Return (x, y) of the center of cell containing provided text 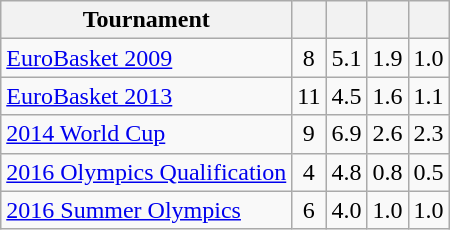
4.0 (346, 210)
6 (309, 210)
8 (309, 58)
9 (309, 134)
0.5 (428, 172)
5.1 (346, 58)
1.1 (428, 96)
4.5 (346, 96)
2016 Summer Olympics (146, 210)
6.9 (346, 134)
2.3 (428, 134)
1.9 (388, 58)
2.6 (388, 134)
0.8 (388, 172)
2016 Olympics Qualification (146, 172)
1.6 (388, 96)
4 (309, 172)
4.8 (346, 172)
EuroBasket 2013 (146, 96)
Tournament (146, 20)
EuroBasket 2009 (146, 58)
2014 World Cup (146, 134)
11 (309, 96)
